Return [X, Y] of the center of cell containing provided text 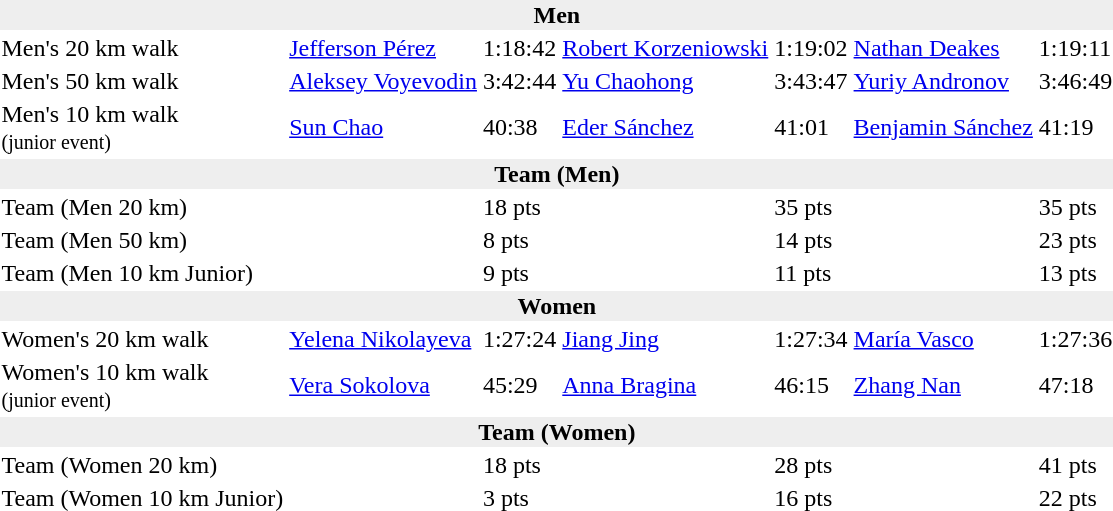
Men's 50 km walk [142, 81]
3:42:44 [519, 81]
47:18 [1075, 386]
Yelena Nikolayeva [384, 339]
28 pts [811, 465]
45:29 [519, 386]
40:38 [519, 128]
9 pts [519, 273]
41:01 [811, 128]
Zhang Nan [943, 386]
Sun Chao [384, 128]
Men's 20 km walk [142, 48]
Vera Sokolova [384, 386]
Team (Men 20 km) [142, 207]
1:18:42 [519, 48]
11 pts [811, 273]
Aleksey Voyevodin [384, 81]
14 pts [811, 240]
23 pts [1075, 240]
Yu Chaohong [666, 81]
1:19:02 [811, 48]
41:19 [1075, 128]
13 pts [1075, 273]
Women's 10 km walk(junior event) [142, 386]
Team (Men 50 km) [142, 240]
Nathan Deakes [943, 48]
Women's 20 km walk [142, 339]
1:19:11 [1075, 48]
1:27:36 [1075, 339]
1:27:24 [519, 339]
46:15 [811, 386]
María Vasco [943, 339]
8 pts [519, 240]
1:27:34 [811, 339]
Benjamin Sánchez [943, 128]
41 pts [1075, 465]
Team (Men 10 km Junior) [142, 273]
Robert Korzeniowski [666, 48]
Jiang Jing [666, 339]
Men's 10 km walk(junior event) [142, 128]
Eder Sánchez [666, 128]
Yuriy Andronov [943, 81]
3:43:47 [811, 81]
3:46:49 [1075, 81]
Jefferson Pérez [384, 48]
Team (Women 20 km) [142, 465]
Anna Bragina [666, 386]
